Pinpoint the cell where the given text exists, returning its (X, Y) midpoint coordinate. 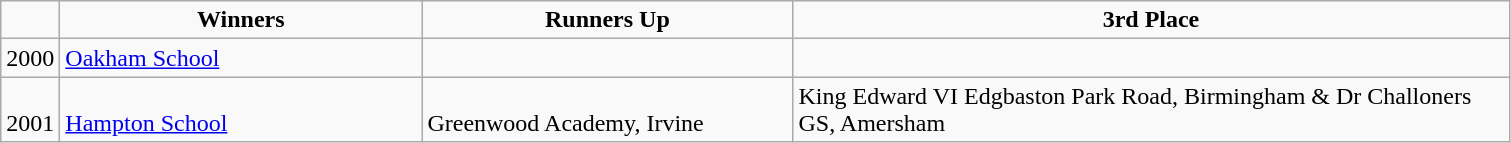
3rd Place (1151, 20)
Greenwood Academy, Irvine (608, 110)
2000 (30, 58)
Oakham School (241, 58)
Hampton School (241, 110)
King Edward VI Edgbaston Park Road, Birmingham & Dr Challoners GS, Amersham (1151, 110)
2001 (30, 110)
Winners (241, 20)
Runners Up (608, 20)
